Provide the [x, y] coordinate of the cell's center where the given text is located.  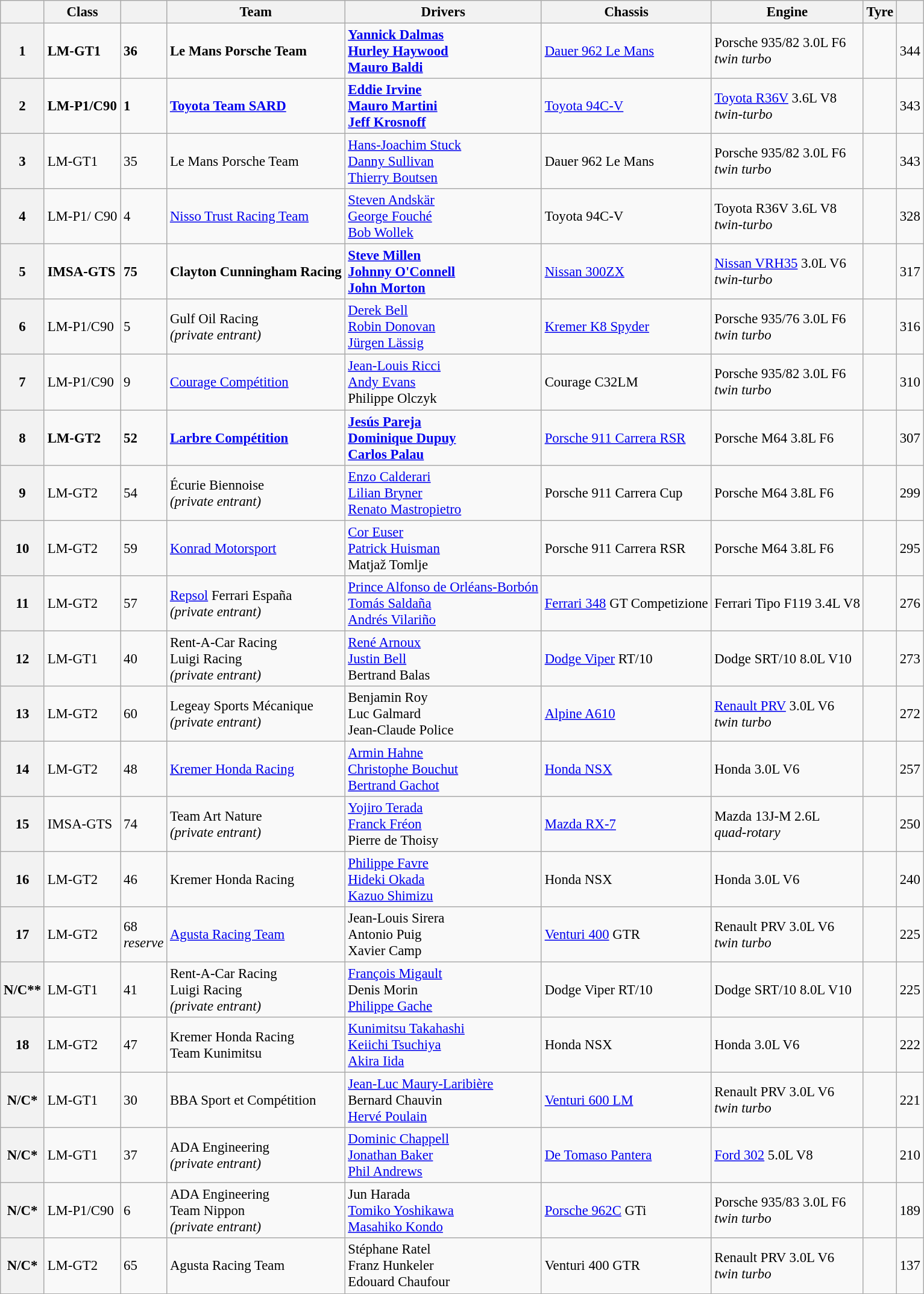
Tyre [880, 12]
Kunimitsu Takahashi Keiichi Tsuchiya Akira Iida [443, 1045]
41 [143, 990]
8 [23, 438]
Jesús Pareja Dominique Dupuy Carlos Palau [443, 438]
Mazda RX-7 [626, 824]
221 [910, 1100]
Dominic Chappell Jonathan Baker Phil Andrews [443, 1155]
316 [910, 327]
Courage Compétition [256, 382]
36 [143, 51]
Alpine A610 [626, 714]
Steve Millen Johnny O'Connell John Morton [443, 272]
3 [23, 162]
Armin Hahne Christophe Bouchut Bertrand Gachot [443, 769]
11 [23, 603]
12 [23, 658]
18 [23, 1045]
BBA Sport et Compétition [256, 1100]
7 [23, 382]
Kremer K8 Spyder [626, 327]
35 [143, 162]
Jun Harada Tomiko Yoshikawa Masahiko Kondo [443, 1211]
Gulf Oil Racing(private entrant) [256, 327]
Derek Bell Robin Donovan Jürgen Lässig [443, 327]
Hans-Joachim Stuck Danny Sullivan Thierry Boutsen [443, 162]
Yojiro Terada Franck Fréon Pierre de Thoisy [443, 824]
Yannick Dalmas Hurley Haywood Mauro Baldi [443, 51]
Team [256, 12]
2 [23, 106]
Nisso Trust Racing Team [256, 216]
Chassis [626, 12]
272 [910, 714]
47 [143, 1045]
Drivers [443, 12]
240 [910, 879]
344 [910, 51]
Écurie Biennoise(private entrant) [256, 493]
Porsche 962C GTi [626, 1211]
Toyota Team SARD [256, 106]
Eddie Irvine Mauro Martini Jeff Krosnoff [443, 106]
Ferrari 348 GT Competizione [626, 603]
15 [23, 824]
Legeay Sports Mécanique(private entrant) [256, 714]
François Migault Denis Morin Philippe Gache [443, 990]
Steven Andskär George Fouché Bob Wollek [443, 216]
54 [143, 493]
Clayton Cunningham Racing [256, 272]
37 [143, 1155]
250 [910, 824]
Mazda 13J-M 2.6L quad-rotary [787, 824]
Prince Alfonso de Orléans-Borbón Tomás Saldaña Andrés Vilariño [443, 603]
Porsche 935/83 3.0L F6twin turbo [787, 1211]
57 [143, 603]
Venturi 600 LM [626, 1100]
222 [910, 1045]
René Arnoux Justin Bell Bertrand Balas [443, 658]
299 [910, 493]
68reserve [143, 935]
210 [910, 1155]
Ford 302 5.0L V8 [787, 1155]
LM-P1/ C90 [82, 216]
Benjamin Roy Luc Galmard Jean-Claude Police [443, 714]
257 [910, 769]
30 [143, 1100]
Enzo Calderari Lilian Bryner Renato Mastropietro [443, 493]
Porsche 935/76 3.0L F6twin turbo [787, 327]
310 [910, 382]
De Tomaso Pantera [626, 1155]
Jean-Louis Sirera Antonio Puig Xavier Camp [443, 935]
Engine [787, 12]
189 [910, 1211]
N/C** [23, 990]
59 [143, 548]
75 [143, 272]
Ferrari Tipo F119 3.4L V8 [787, 603]
13 [23, 714]
307 [910, 438]
Jean-Louis Ricci Andy Evans Philippe Olczyk [443, 382]
Courage C32LM [626, 382]
Philippe Favre Hideki Okada Kazuo Shimizu [443, 879]
Cor Euser Patrick Huisman Matjaž Tomlje [443, 548]
Class [82, 12]
Kremer Honda Racing Team Kunimitsu [256, 1045]
17 [23, 935]
Porsche 911 Carrera Cup [626, 493]
40 [143, 658]
65 [143, 1266]
276 [910, 603]
ADA Engineering Team Nippon(private entrant) [256, 1211]
273 [910, 658]
ADA Engineering(private entrant) [256, 1155]
137 [910, 1266]
Stéphane Ratel Franz Hunkeler Edouard Chaufour [443, 1266]
Larbre Compétition [256, 438]
74 [143, 824]
Repsol Ferrari España (private entrant) [256, 603]
295 [910, 548]
52 [143, 438]
10 [23, 548]
14 [23, 769]
Team Art Nature(private entrant) [256, 824]
Nissan 300ZX [626, 272]
46 [143, 879]
48 [143, 769]
317 [910, 272]
Konrad Motorsport [256, 548]
16 [23, 879]
60 [143, 714]
Nissan VRH35 3.0L V6twin-turbo [787, 272]
Jean-Luc Maury-Laribière Bernard Chauvin Hervé Poulain [443, 1100]
328 [910, 216]
